Search for the cell housing the specified text and yield its (X, Y) center coordinate. 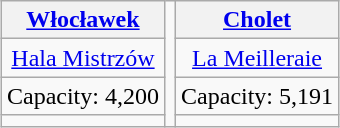
Hala Mistrzów (82, 58)
Włocławek (82, 20)
Capacity: 5,191 (258, 96)
Capacity: 4,200 (82, 96)
La Meilleraie (258, 58)
Cholet (258, 20)
